Identify which cell holds the provided text, then report its [X, Y] central coordinate. 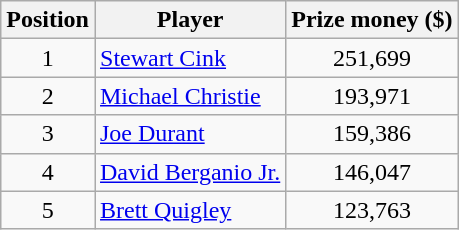
Position [48, 20]
193,971 [372, 96]
Michael Christie [190, 96]
David Berganio Jr. [190, 172]
2 [48, 96]
5 [48, 210]
Stewart Cink [190, 58]
146,047 [372, 172]
Prize money ($) [372, 20]
123,763 [372, 210]
Brett Quigley [190, 210]
251,699 [372, 58]
Joe Durant [190, 134]
Player [190, 20]
1 [48, 58]
159,386 [372, 134]
3 [48, 134]
4 [48, 172]
